Capture the cell that displays the provided text and extract its (X, Y) central coordinate. 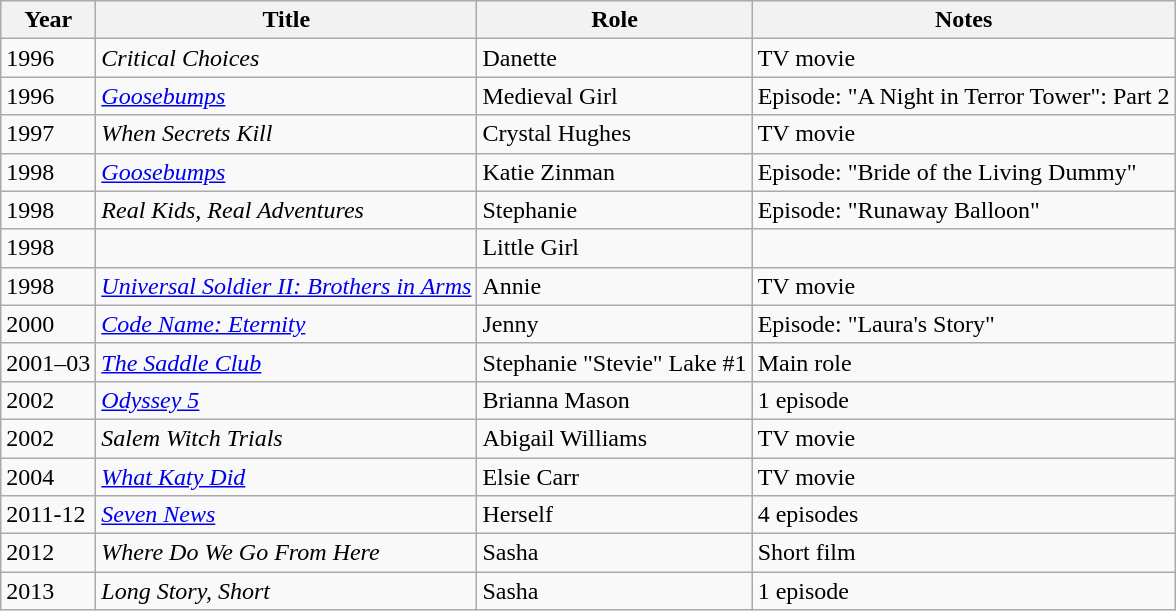
Salem Witch Trials (286, 438)
4 episodes (964, 515)
2000 (48, 324)
What Katy Did (286, 477)
Episode: "A Night in Terror Tower": Part 2 (964, 96)
Role (614, 20)
Notes (964, 20)
2012 (48, 553)
Danette (614, 58)
Katie Zinman (614, 172)
Stephanie (614, 210)
Abigail Williams (614, 438)
1997 (48, 134)
Episode: "Bride of the Living Dummy" (964, 172)
Brianna Mason (614, 400)
Odyssey 5 (286, 400)
Real Kids, Real Adventures (286, 210)
Annie (614, 286)
2011-12 (48, 515)
Critical Choices (286, 58)
Universal Soldier II: Brothers in Arms (286, 286)
The Saddle Club (286, 362)
Seven News (286, 515)
Episode: "Laura's Story" (964, 324)
Long Story, Short (286, 591)
Little Girl (614, 248)
Where Do We Go From Here (286, 553)
Herself (614, 515)
Crystal Hughes (614, 134)
2001–03 (48, 362)
2013 (48, 591)
Main role (964, 362)
Medieval Girl (614, 96)
Code Name: Eternity (286, 324)
Title (286, 20)
Jenny (614, 324)
Stephanie "Stevie" Lake #1 (614, 362)
2004 (48, 477)
Short film (964, 553)
Elsie Carr (614, 477)
Year (48, 20)
Episode: "Runaway Balloon" (964, 210)
When Secrets Kill (286, 134)
